Provide the [x, y] coordinate of the cell's center where the given text is located.  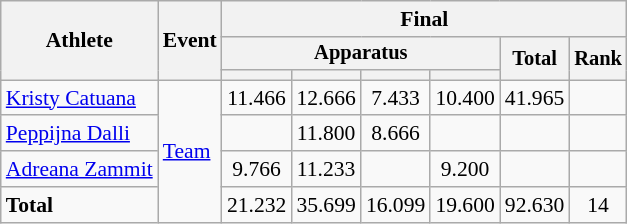
41.965 [534, 98]
11.800 [326, 134]
Peppijna Dalli [80, 134]
19.600 [464, 205]
Adreana Zammit [80, 169]
21.232 [256, 205]
14 [598, 205]
7.433 [396, 98]
9.200 [464, 169]
10.400 [464, 98]
Team [190, 151]
8.666 [396, 134]
92.630 [534, 205]
Apparatus [361, 54]
Kristy Catuana [80, 98]
35.699 [326, 205]
Rank [598, 58]
Event [190, 40]
12.666 [326, 98]
16.099 [396, 205]
Final [424, 19]
9.766 [256, 169]
Athlete [80, 40]
11.466 [256, 98]
11.233 [326, 169]
